From the cell containing the given text, extract its center point as (x, y) coordinate. 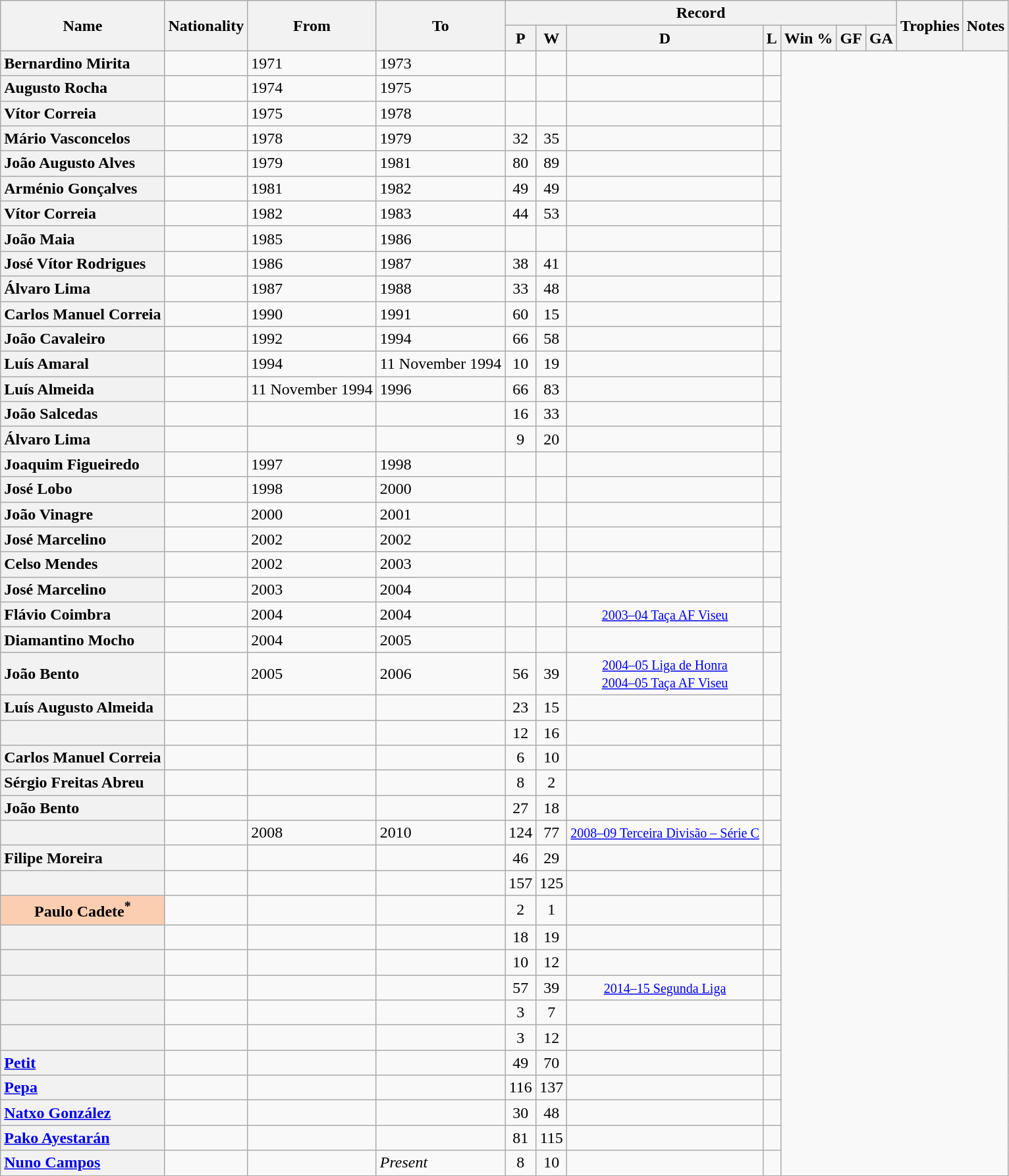
Luís Almeida (83, 389)
2010 (440, 833)
1990 (312, 314)
1983 (440, 213)
Paulo Cadete* (83, 910)
6 (520, 758)
Win % (809, 38)
Augusto Rocha (83, 88)
1997 (312, 464)
To (440, 26)
1991 (440, 314)
89 (552, 163)
157 (520, 883)
From (312, 26)
57 (520, 988)
58 (552, 339)
83 (552, 389)
32 (520, 138)
2008–09 Terceira Divisão – Série C (665, 833)
56 (520, 673)
20 (552, 439)
Nationality (206, 26)
1 (552, 910)
Name (83, 26)
29 (552, 858)
Natxo González (83, 1113)
1971 (312, 63)
115 (552, 1138)
46 (520, 858)
7 (552, 1013)
2006 (440, 673)
Trophies (930, 26)
2001 (440, 514)
Arménio Gonçalves (83, 188)
30 (520, 1113)
80 (520, 163)
81 (520, 1138)
P (520, 38)
W (552, 38)
João Cavaleiro (83, 339)
GA (881, 38)
1985 (312, 238)
GF (851, 38)
Mário Vasconcelos (83, 138)
José Vítor Rodrigues (83, 263)
Nuno Campos (83, 1163)
27 (520, 808)
Notes (985, 26)
1988 (440, 288)
Luís Amaral (83, 364)
Bernardino Mirita (83, 63)
2014–15 Segunda Liga (665, 988)
77 (552, 833)
João Salcedas (83, 414)
137 (552, 1088)
9 (520, 439)
41 (552, 263)
José Lobo (83, 489)
2008 (312, 833)
João Maia (83, 238)
Present (440, 1163)
Flávio Coimbra (83, 614)
João Vinagre (83, 514)
L (772, 38)
Luís Augusto Almeida (83, 707)
D (665, 38)
1973 (440, 63)
60 (520, 314)
2003–04 Taça AF Viseu (665, 614)
Joaquim Figueiredo (83, 464)
124 (520, 833)
53 (552, 213)
1992 (312, 339)
2004–05 Liga de Honra 2004–05 Taça AF Viseu (665, 673)
35 (552, 138)
1996 (440, 389)
Diamantino Mocho (83, 639)
Filipe Moreira (83, 858)
38 (520, 263)
70 (552, 1063)
116 (520, 1088)
Celso Mendes (83, 564)
44 (520, 213)
23 (520, 707)
Sérgio Freitas Abreu (83, 783)
125 (552, 883)
João Augusto Alves (83, 163)
1974 (312, 88)
Record (701, 13)
Petit (83, 1063)
Pako Ayestarán (83, 1138)
Pepa (83, 1088)
